Locate the cell with the specified text and output its (x, y) center coordinate. 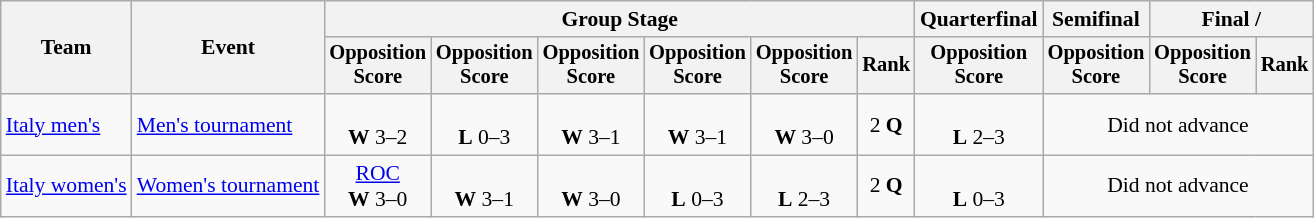
Men's tournament (228, 124)
Final / (1231, 19)
Event (228, 48)
Team (66, 48)
Women's tournament (228, 186)
Quarterfinal (979, 19)
Italy women's (66, 186)
ROCW 3–0 (378, 186)
Group Stage (620, 19)
W 3–2 (378, 124)
Italy men's (66, 124)
Semifinal (1096, 19)
